Extract the [X, Y] coordinate from the center of the cell holding the provided text.  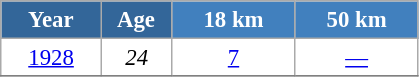
50 km [356, 20]
Age [136, 20]
1928 [52, 58]
— [356, 58]
7 [234, 58]
24 [136, 58]
18 km [234, 20]
Year [52, 20]
